Return [X, Y] of the center of cell containing provided text 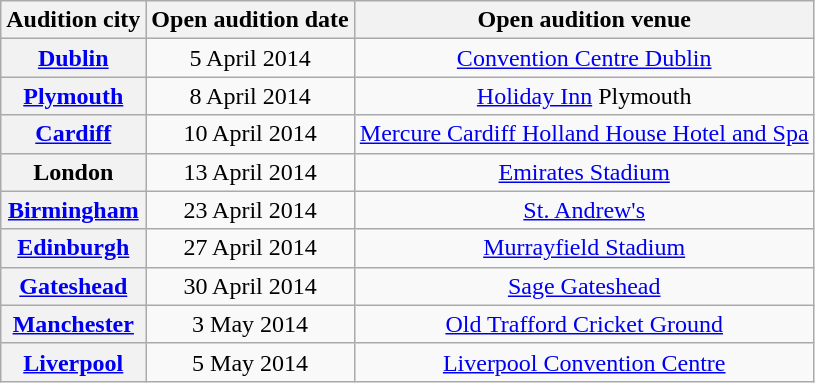
5 May 2014 [250, 362]
23 April 2014 [250, 210]
30 April 2014 [250, 286]
27 April 2014 [250, 248]
Cardiff [74, 134]
Liverpool [74, 362]
Holiday Inn Plymouth [584, 96]
Edinburgh [74, 248]
8 April 2014 [250, 96]
Birmingham [74, 210]
10 April 2014 [250, 134]
3 May 2014 [250, 324]
Dublin [74, 58]
Emirates Stadium [584, 172]
Manchester [74, 324]
5 April 2014 [250, 58]
Plymouth [74, 96]
Mercure Cardiff Holland House Hotel and Spa [584, 134]
Sage Gateshead [584, 286]
St. Andrew's [584, 210]
Audition city [74, 20]
Gateshead [74, 286]
Old Trafford Cricket Ground [584, 324]
13 April 2014 [250, 172]
Open audition venue [584, 20]
Open audition date [250, 20]
Murrayfield Stadium [584, 248]
London [74, 172]
Convention Centre Dublin [584, 58]
Liverpool Convention Centre [584, 362]
